Find where the given text appears and provide that cell's center as (X, Y) coordinate. 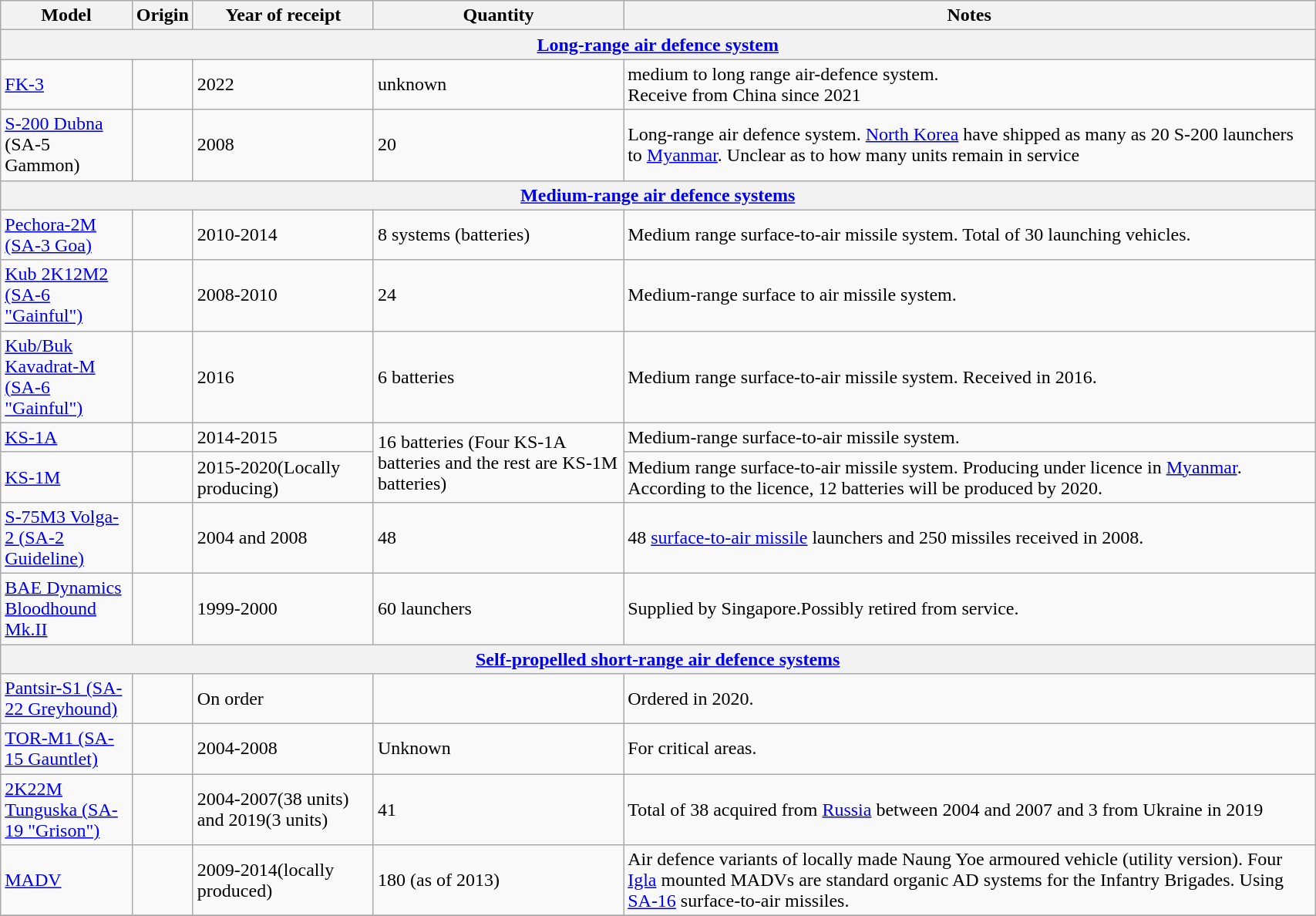
Supplied by Singapore.Possibly retired from service. (970, 608)
2022 (283, 85)
Medium range surface-to-air missile system. Producing under licence in Myanmar. According to the licence, 12 batteries will be produced by 2020. (970, 477)
S-75M3 Volga-2 (SA-2 Guideline) (66, 537)
180 (as of 2013) (498, 881)
Total of 38 acquired from Russia between 2004 and 2007 and 3 from Ukraine in 2019 (970, 810)
Pechora-2M (SA-3 Goa) (66, 234)
Long-range air defence system (658, 45)
Year of receipt (283, 15)
Medium-range air defence systems (658, 195)
41 (498, 810)
8 systems (batteries) (498, 234)
2015-2020(Locally producing) (283, 477)
Kub/Buk Kavadrat-M (SA-6 "Gainful") (66, 376)
2008-2010 (283, 295)
2004-2008 (283, 749)
2004 and 2008 (283, 537)
2K22M Tunguska (SA-19 "Grison") (66, 810)
48 (498, 537)
FK-3 (66, 85)
Self-propelled short-range air defence systems (658, 659)
On order (283, 699)
Origin (162, 15)
2014-2015 (283, 437)
Ordered in 2020. (970, 699)
2008 (283, 145)
20 (498, 145)
unknown (498, 85)
2004-2007(38 units) and 2019(3 units) (283, 810)
2009-2014(locally produced) (283, 881)
Quantity (498, 15)
1999-2000 (283, 608)
BAE Dynamics Bloodhound Mk.II (66, 608)
2016 (283, 376)
Kub 2K12M2 (SA-6 "Gainful") (66, 295)
16 batteries (Four KS-1A batteries and the rest are KS-1M batteries) (498, 463)
Medium-range surface-to-air missile system. (970, 437)
48 surface-to-air missile launchers and 250 missiles received in 2008. (970, 537)
S-200 Dubna(SA-5 Gammon) (66, 145)
6 batteries (498, 376)
Medium range surface-to-air missile system. Received in 2016. (970, 376)
Medium range surface-to-air missile system. Total of 30 launching vehicles. (970, 234)
Unknown (498, 749)
Medium-range surface to air missile system. (970, 295)
Notes (970, 15)
Model (66, 15)
MADV (66, 881)
60 launchers (498, 608)
medium to long range air-defence system.Receive from China since 2021 (970, 85)
Pantsir-S1 (SA-22 Greyhound) (66, 699)
KS-1M (66, 477)
TOR-M1 (SA-15 Gauntlet) (66, 749)
Long-range air defence system. North Korea have shipped as many as 20 S-200 launchers to Myanmar. Unclear as to how many units remain in service (970, 145)
For critical areas. (970, 749)
24 (498, 295)
KS-1A (66, 437)
2010-2014 (283, 234)
